Pinpoint the cell where the given text exists, returning its [X, Y] midpoint coordinate. 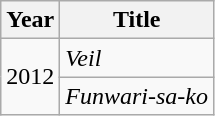
2012 [30, 77]
Veil [137, 58]
Year [30, 20]
Title [137, 20]
Funwari-sa-ko [137, 96]
